Scan for the cell matching the given text and deliver its (X, Y) coordinate at center. 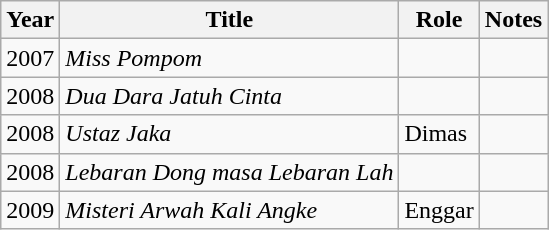
Ustaz Jaka (230, 134)
Role (439, 20)
Year (30, 20)
Lebaran Dong masa Lebaran Lah (230, 172)
Dua Dara Jatuh Cinta (230, 96)
Misteri Arwah Kali Angke (230, 210)
Title (230, 20)
Notes (513, 20)
Dimas (439, 134)
2009 (30, 210)
2007 (30, 58)
Enggar (439, 210)
Miss Pompom (230, 58)
